Determine the (X, Y) coordinate at the center of the cell enclosing the given text.  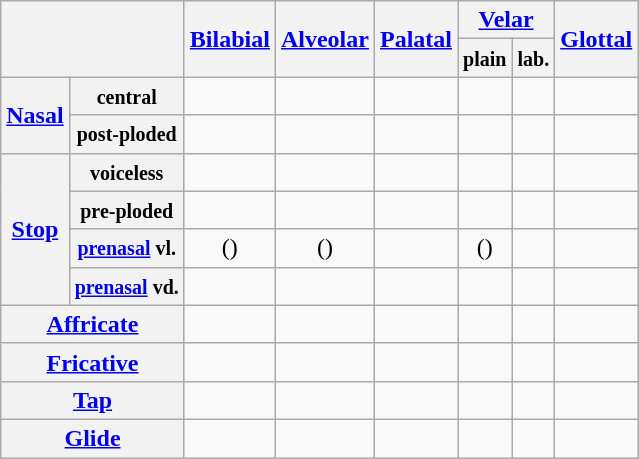
voiceless (126, 172)
prenasal vd. (126, 286)
central (126, 96)
prenasal vl. (126, 248)
Velar (506, 20)
plain (485, 58)
Alveolar (324, 39)
Tap (93, 400)
Glottal (596, 39)
Affricate (93, 324)
Stop (35, 229)
Bilabial (230, 39)
pre-ploded (126, 210)
Glide (93, 438)
Palatal (416, 39)
post-ploded (126, 134)
Nasal (35, 115)
Fricative (93, 362)
lab. (534, 58)
